Capture the cell that displays the provided text and extract its (X, Y) central coordinate. 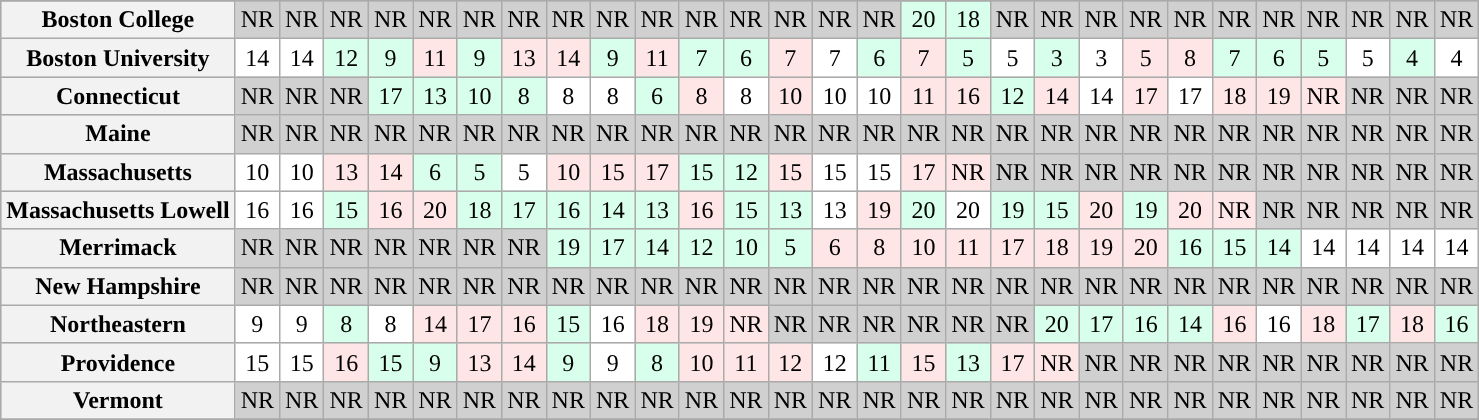
Providence (118, 362)
Vermont (118, 400)
Massachusetts (118, 172)
Northeastern (118, 324)
Boston University (118, 58)
Maine (118, 134)
New Hampshire (118, 286)
Merrimack (118, 248)
Connecticut (118, 96)
Massachusetts Lowell (118, 210)
Boston College (118, 20)
